Provide the (x, y) coordinate of the cell's center where the given text is located.  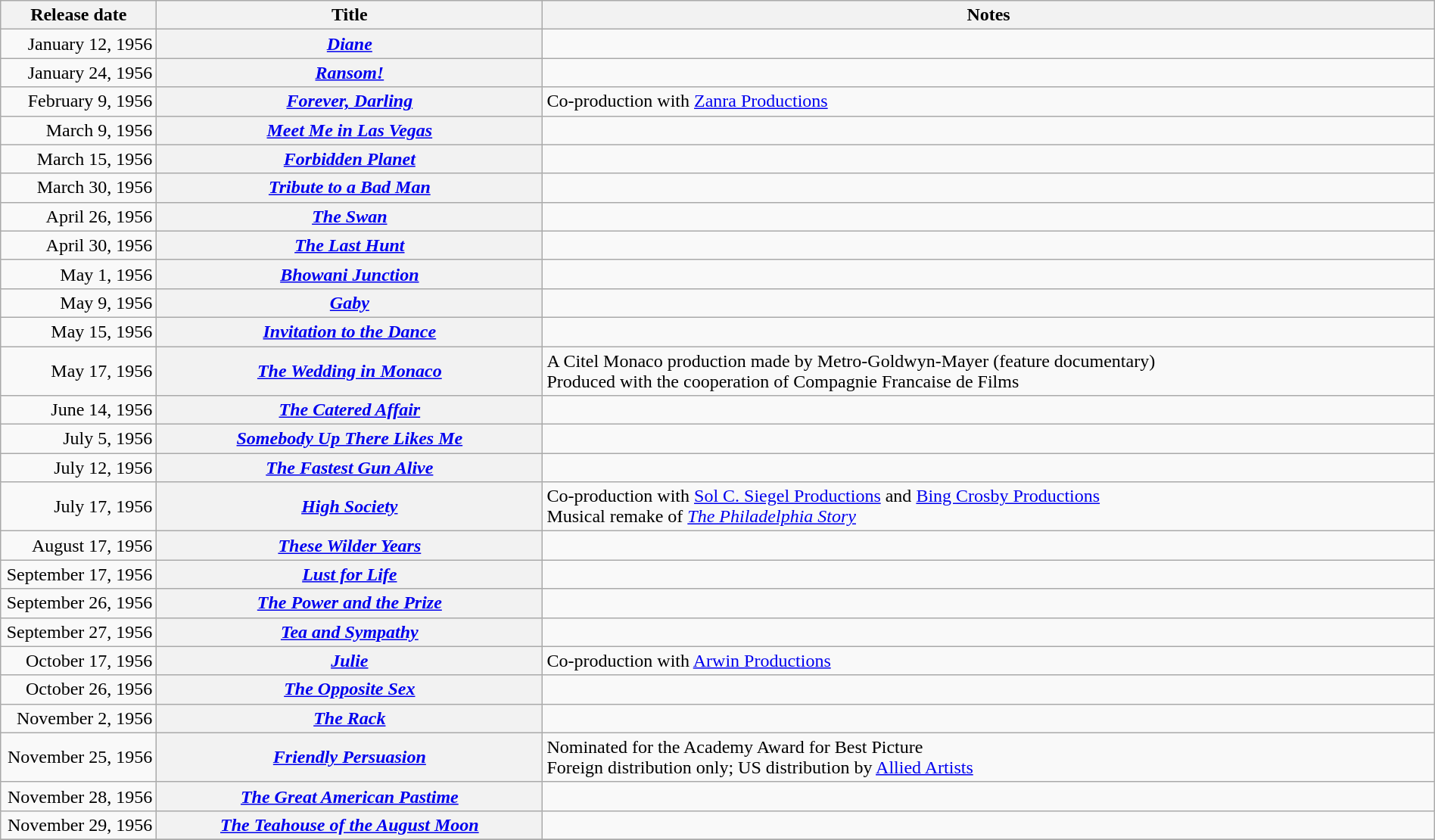
These Wilder Years (350, 546)
High Society (350, 507)
Diane (350, 44)
January 12, 1956 (79, 44)
Lust for Life (350, 574)
September 26, 1956 (79, 603)
March 30, 1956 (79, 188)
August 17, 1956 (79, 546)
March 9, 1956 (79, 130)
The Power and the Prize (350, 603)
The Teahouse of the August Moon (350, 825)
The Great American Pastime (350, 796)
The Fastest Gun Alive (350, 468)
Release date (79, 15)
September 27, 1956 (79, 632)
May 17, 1956 (79, 371)
March 15, 1956 (79, 159)
Co-production with Arwin Productions (988, 661)
Bhowani Junction (350, 274)
Co-production with Sol C. Siegel Productions and Bing Crosby ProductionsMusical remake of The Philadelphia Story (988, 507)
April 30, 1956 (79, 245)
Co-production with Zanra Productions (988, 101)
The Last Hunt (350, 245)
April 26, 1956 (79, 216)
Forever, Darling (350, 101)
Gaby (350, 303)
Ransom! (350, 73)
July 12, 1956 (79, 468)
September 17, 1956 (79, 574)
The Wedding in Monaco (350, 371)
The Rack (350, 718)
October 17, 1956 (79, 661)
The Opposite Sex (350, 689)
October 26, 1956 (79, 689)
Notes (988, 15)
January 24, 1956 (79, 73)
June 14, 1956 (79, 410)
May 1, 1956 (79, 274)
The Catered Affair (350, 410)
Tea and Sympathy (350, 632)
Meet Me in Las Vegas (350, 130)
The Swan (350, 216)
Friendly Persuasion (350, 757)
Title (350, 15)
February 9, 1956 (79, 101)
Tribute to a Bad Man (350, 188)
November 25, 1956 (79, 757)
July 17, 1956 (79, 507)
July 5, 1956 (79, 439)
Somebody Up There Likes Me (350, 439)
November 28, 1956 (79, 796)
May 15, 1956 (79, 331)
May 9, 1956 (79, 303)
Nominated for the Academy Award for Best PictureForeign distribution only; US distribution by Allied Artists (988, 757)
Julie (350, 661)
A Citel Monaco production made by Metro-Goldwyn-Mayer (feature documentary)Produced with the cooperation of Compagnie Francaise de Films (988, 371)
November 2, 1956 (79, 718)
Invitation to the Dance (350, 331)
November 29, 1956 (79, 825)
Forbidden Planet (350, 159)
